Find where the given text appears and provide that cell's center as (X, Y) coordinate. 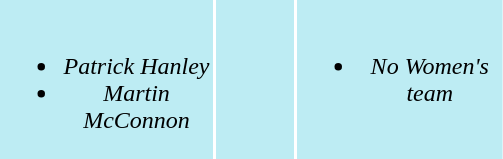
Patrick HanleyMartin McConnon (106, 80)
No Women's team (400, 80)
